Detect which cell encompasses the target text, then output its [x, y] center coordinate. 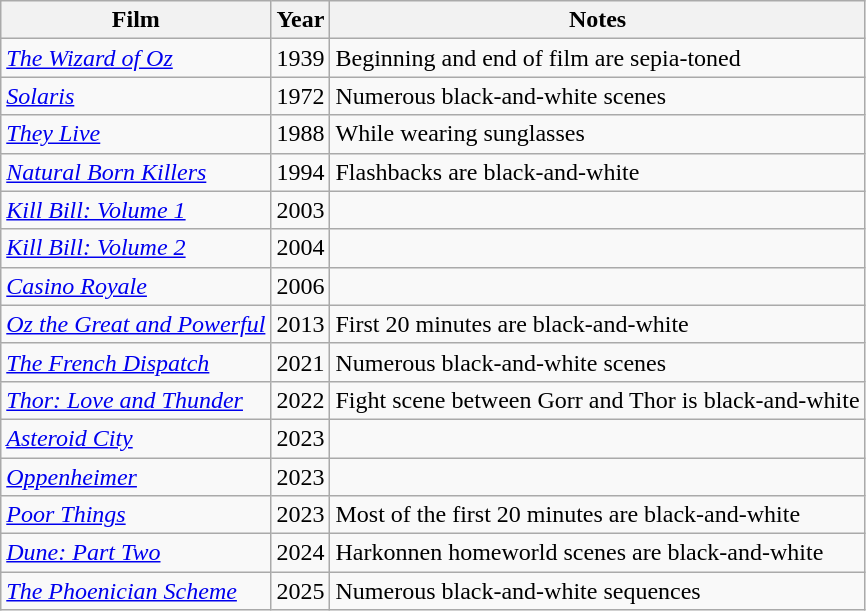
Harkonnen homeworld scenes are black-and-white [598, 553]
Film [136, 20]
1972 [300, 96]
2006 [300, 286]
Natural Born Killers [136, 172]
Kill Bill: Volume 1 [136, 210]
Thor: Love and Thunder [136, 400]
Numerous black-and-white sequences [598, 591]
The Wizard of Oz [136, 58]
Asteroid City [136, 438]
1994 [300, 172]
2004 [300, 248]
2022 [300, 400]
Oz the Great and Powerful [136, 324]
Beginning and end of film are sepia-toned [598, 58]
Flashbacks are black-and-white [598, 172]
2013 [300, 324]
Dune: Part Two [136, 553]
1988 [300, 134]
2003 [300, 210]
Most of the first 20 minutes are black-and-white [598, 515]
First 20 minutes are black-and-white [598, 324]
2025 [300, 591]
Casino Royale [136, 286]
The French Dispatch [136, 362]
Poor Things [136, 515]
2024 [300, 553]
The Phoenician Scheme [136, 591]
Notes [598, 20]
Oppenheimer [136, 477]
Year [300, 20]
2021 [300, 362]
Solaris [136, 96]
They Live [136, 134]
1939 [300, 58]
While wearing sunglasses [598, 134]
Kill Bill: Volume 2 [136, 248]
Fight scene between Gorr and Thor is black-and-white [598, 400]
